Determine the [x, y] coordinate at the center of the cell enclosing the given text.  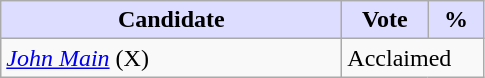
John Main (X) [172, 58]
Candidate [172, 20]
Vote [385, 20]
% [456, 20]
Acclaimed [413, 58]
